From the cell containing the given text, extract its center point as (x, y) coordinate. 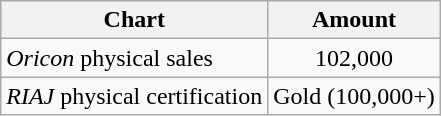
RIAJ physical certification (134, 96)
Chart (134, 20)
Amount (354, 20)
Oricon physical sales (134, 58)
102,000 (354, 58)
Gold (100,000+) (354, 96)
